Detect which cell encompasses the target text, then output its [x, y] center coordinate. 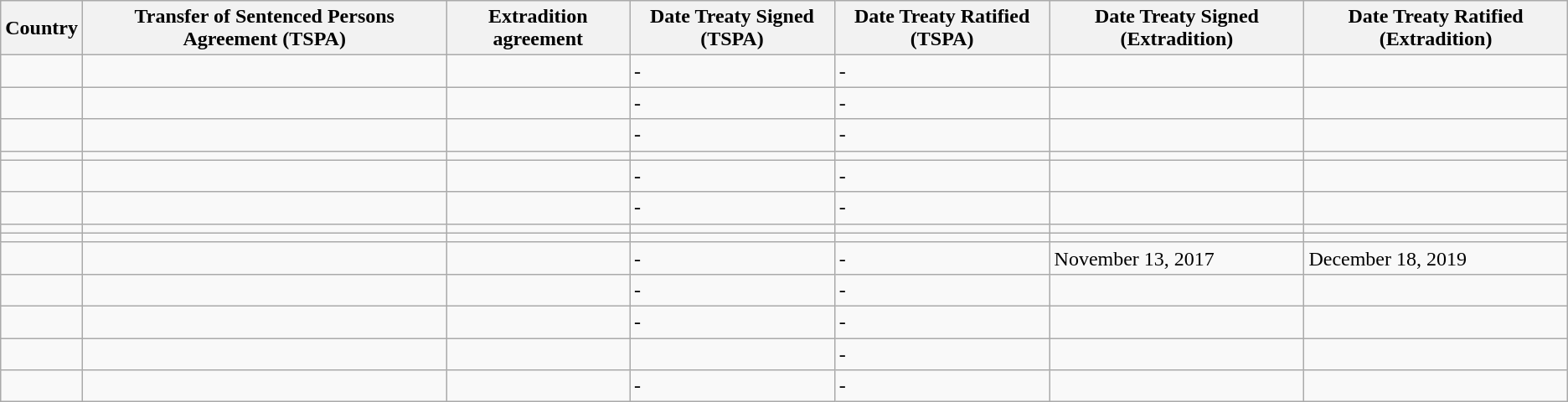
Extradition agreement [538, 28]
Country [42, 28]
Transfer of Sentenced Persons Agreement (TSPA) [264, 28]
December 18, 2019 [1436, 258]
Date Treaty Ratified (TSPA) [941, 28]
Date Treaty Ratified (Extradition) [1436, 28]
November 13, 2017 [1177, 258]
Date Treaty Signed (TSPA) [732, 28]
Date Treaty Signed (Extradition) [1177, 28]
